Output the [X, Y] coordinate of the center of the cell containing the given text.  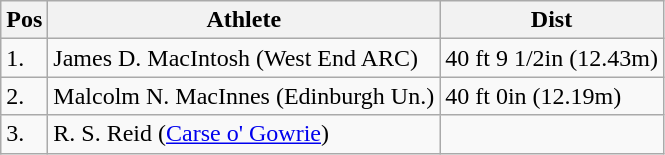
1. [24, 58]
40 ft 9 1/2in (12.43m) [552, 58]
Pos [24, 20]
Malcolm N. MacInnes (Edinburgh Un.) [244, 96]
James D. MacIntosh (West End ARC) [244, 58]
R. S. Reid (Carse o' Gowrie) [244, 134]
Athlete [244, 20]
2. [24, 96]
Dist [552, 20]
40 ft 0in (12.19m) [552, 96]
3. [24, 134]
